Search for the cell housing the specified text and yield its [X, Y] center coordinate. 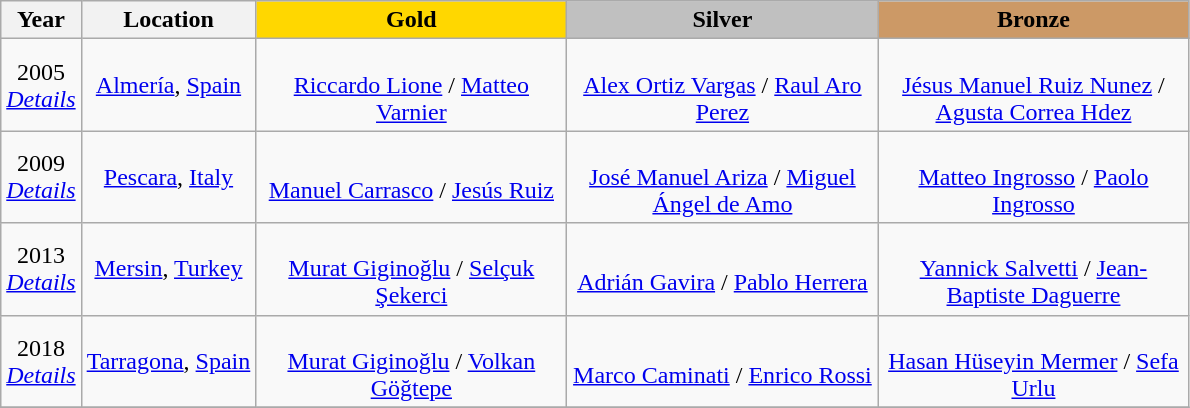
Tarragona, Spain [168, 361]
Riccardo Lione / Matteo Varnier [412, 85]
Murat Giginoğlu / Volkan Göğtepe [412, 361]
Almería, Spain [168, 85]
Bronze [1034, 20]
Marco Caminati / Enrico Rossi [722, 361]
Adrián Gavira / Pablo Herrera [722, 269]
Manuel Carrasco / Jesús Ruiz [412, 177]
Mersin, Turkey [168, 269]
2009 Details [41, 177]
Hasan Hüseyin Mermer / Sefa Urlu [1034, 361]
Alex Ortiz Vargas / Raul Aro Perez [722, 85]
2005 Details [41, 85]
2018 Details [41, 361]
Yannick Salvetti / Jean-Baptiste Daguerre [1034, 269]
Pescara, Italy [168, 177]
José Manuel Ariza / Miguel Ángel de Amo [722, 177]
Jésus Manuel Ruiz Nunez / Agusta Correa Hdez [1034, 85]
Silver [722, 20]
Location [168, 20]
Matteo Ingrosso / Paolo Ingrosso [1034, 177]
Year [41, 20]
Gold [412, 20]
2013 Details [41, 269]
Murat Giginoğlu / Selçuk Şekerci [412, 269]
